Output the [X, Y] coordinate of the center of the cell containing the given text.  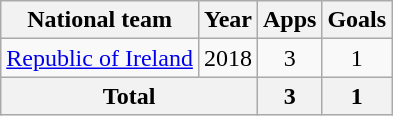
National team [100, 20]
Apps [289, 20]
Year [228, 20]
Goals [357, 20]
Total [130, 96]
Republic of Ireland [100, 58]
2018 [228, 58]
